Detect which cell encompasses the target text, then output its [x, y] center coordinate. 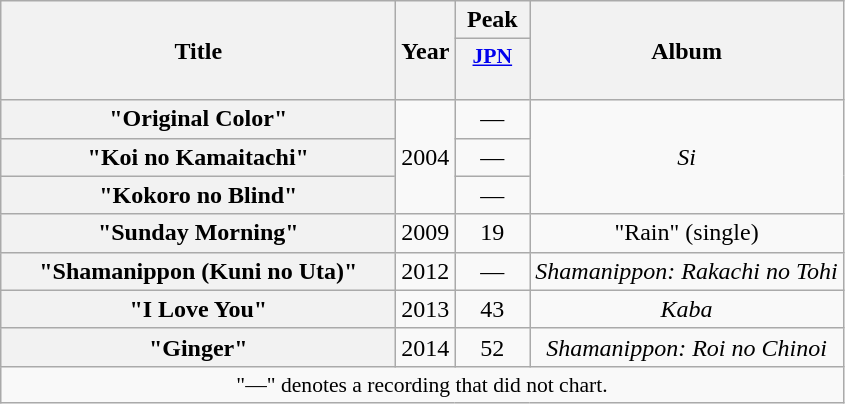
Si [687, 157]
Kaba [687, 309]
2013 [426, 309]
2004 [426, 157]
JPN [492, 70]
"I Love You" [198, 309]
"Kokoro no Blind" [198, 195]
2009 [426, 233]
"Koi no Kamaitachi" [198, 157]
"Rain" (single) [687, 233]
"—" denotes a recording that did not chart. [422, 384]
"Shamanippon (Kuni no Uta)" [198, 271]
Year [426, 50]
43 [492, 309]
"Original Color" [198, 119]
2012 [426, 271]
Peak [492, 20]
Title [198, 50]
52 [492, 347]
19 [492, 233]
"Sunday Morning" [198, 233]
Shamanippon: Rakachi no Tohi [687, 271]
2014 [426, 347]
"Ginger" [198, 347]
Album [687, 50]
Shamanippon: Roi no Chinoi [687, 347]
